Detect which cell encompasses the target text, then output its (x, y) center coordinate. 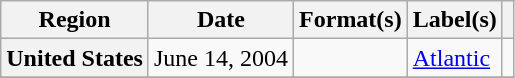
Label(s) (454, 20)
Format(s) (351, 20)
June 14, 2004 (220, 58)
Region (75, 20)
Date (220, 20)
Atlantic (454, 58)
United States (75, 58)
